Determine the (x, y) coordinate at the center of the cell enclosing the given text.  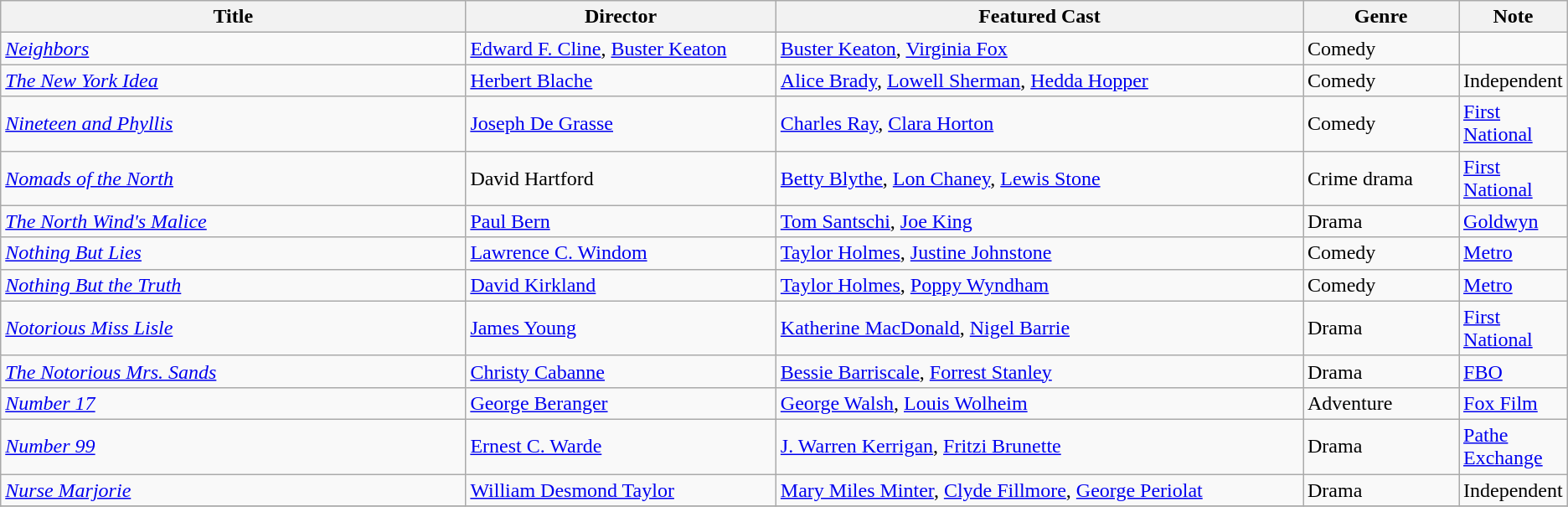
Number 99 (233, 446)
Katherine MacDonald, Nigel Barrie (1039, 329)
Pathe Exchange (1514, 446)
Nomads of the North (233, 178)
George Walsh, Louis Wolheim (1039, 403)
Neighbors (233, 49)
Joseph De Grasse (621, 124)
Lawrence C. Windom (621, 253)
Nurse Marjorie (233, 490)
The Notorious Mrs. Sands (233, 371)
Featured Cast (1039, 17)
The North Wind's Malice (233, 221)
George Beranger (621, 403)
Tom Santschi, Joe King (1039, 221)
Edward F. Cline, Buster Keaton (621, 49)
Goldwyn (1514, 221)
The New York Idea (233, 80)
Nineteen and Phyllis (233, 124)
Fox Film (1514, 403)
Genre (1381, 17)
Taylor Holmes, Justine Johnstone (1039, 253)
Adventure (1381, 403)
J. Warren Kerrigan, Fritzi Brunette (1039, 446)
Alice Brady, Lowell Sherman, Hedda Hopper (1039, 80)
Note (1514, 17)
Number 17 (233, 403)
Paul Bern (621, 221)
Nothing But the Truth (233, 285)
Title (233, 17)
Ernest C. Warde (621, 446)
David Kirkland (621, 285)
William Desmond Taylor (621, 490)
Taylor Holmes, Poppy Wyndham (1039, 285)
Christy Cabanne (621, 371)
Bessie Barriscale, Forrest Stanley (1039, 371)
Betty Blythe, Lon Chaney, Lewis Stone (1039, 178)
Herbert Blache (621, 80)
Notorious Miss Lisle (233, 329)
Director (621, 17)
James Young (621, 329)
David Hartford (621, 178)
Mary Miles Minter, Clyde Fillmore, George Periolat (1039, 490)
Crime drama (1381, 178)
FBO (1514, 371)
Charles Ray, Clara Horton (1039, 124)
Nothing But Lies (233, 253)
Buster Keaton, Virginia Fox (1039, 49)
